Find where the given text appears and provide that cell's center as (x, y) coordinate. 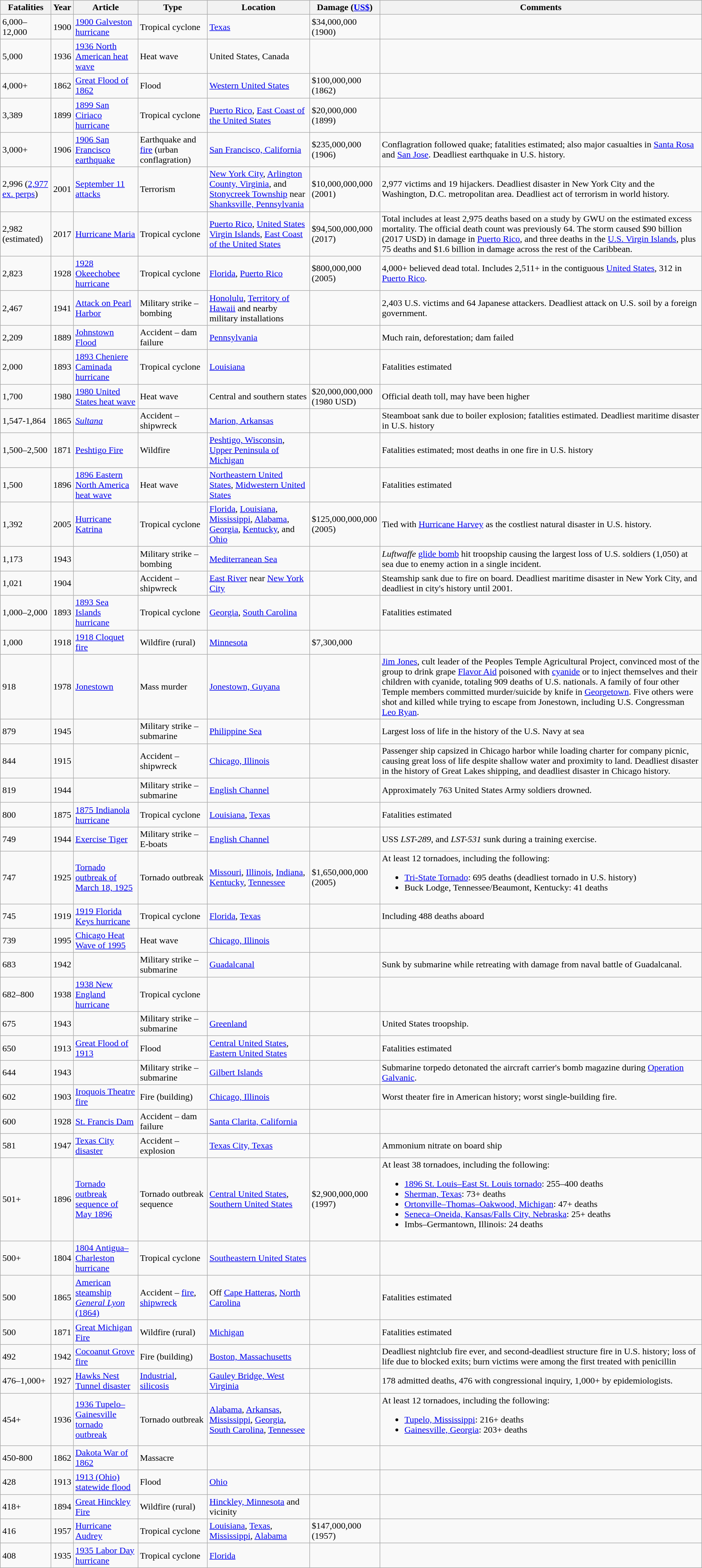
Steamboat sank due to boiler explosion; fatalities estimated. Deadliest maritime disaster in U.S. history (541, 421)
Conflagration followed quake; fatalities estimated; also major casualties in Santa Rosa and San Jose. Deadliest earthquake in U.S. history. (541, 150)
Largest loss of life in the history of the U.S. Navy at sea (541, 731)
1915 (62, 761)
Southeastern United States (259, 1258)
1804 (62, 1258)
Peshtigo, Wisconsin, Upper Peninsula of Michigan (259, 450)
918 (26, 687)
Hawks Nest Tunnel disaster (105, 1381)
Florida, Louisiana, Mississippi, Alabama, Georgia, Kentucky, and Ohio (259, 524)
Hurricane Katrina (105, 524)
844 (26, 761)
Wildfire (172, 450)
1893 Cheniere Caminada hurricane (105, 367)
Article (105, 7)
1918 Cloquet fire (105, 642)
Johnstown Flood (105, 337)
Off Cape Hatteras, North Carolina (259, 1297)
602 (26, 1097)
1928 Okeechobee hurricane (105, 273)
1913 (Ohio) statewide flood (105, 1483)
Boston, Massachusetts (259, 1357)
Jonestown (105, 687)
Central United States, Southern United States (259, 1199)
416 (26, 1531)
Gauley Bridge, West Virginia (259, 1381)
1,547-1,864 (26, 421)
Military strike – E-boats (172, 839)
454+ (26, 1420)
1938 New England hurricane (105, 994)
$2,900,000,000(1997) (345, 1199)
1,700 (26, 396)
Northeastern United States, Midwestern United States (259, 485)
1936 Tupelo–Gainesville tornado outbreak (105, 1420)
United States, Canada (259, 56)
1,000 (26, 642)
Pennsylvania (259, 337)
500+ (26, 1258)
644 (26, 1072)
Type (172, 7)
Florida (259, 1555)
408 (26, 1555)
Texas City, Texas (259, 1146)
1927 (62, 1381)
879 (26, 731)
Western United States (259, 85)
Worst theater fire in American history; worst single-building fire. (541, 1097)
Puerto Rico, East Coast of the United States (259, 115)
Marion, Arkansas (259, 421)
Jonestown, Guyana (259, 687)
747 (26, 877)
Hurricane Audrey (105, 1531)
$10,000,000,000(2001) (345, 189)
1995 (62, 940)
1900 (62, 27)
Including 488 deaths aboard (541, 916)
1,021 (26, 583)
1875 Indianola hurricane (105, 814)
1947 (62, 1146)
Iroquois Theatre fire (105, 1097)
1941 (62, 308)
Much rain, deforestation; dam failed (541, 337)
Ohio (259, 1483)
Tornado outbreak sequence (172, 1199)
Damage (US$) (345, 7)
Santa Clarita, California (259, 1121)
6,000–12,000 (26, 27)
1889 (62, 337)
600 (26, 1121)
East River near New York City (259, 583)
Georgia, South Carolina (259, 613)
739 (26, 940)
2001 (62, 189)
Texas City disaster (105, 1146)
$147,000,000(1957) (345, 1531)
682–800 (26, 994)
1919 (62, 916)
Tied with Hurricane Harvey as the costliest natural disaster in U.S. history. (541, 524)
1919 Florida Keys hurricane (105, 916)
Great Flood of 1913 (105, 1048)
2,982 (estimated) (26, 234)
$7,300,000 (345, 642)
Massacre (172, 1458)
$20,000,000,000(1980 USD) (345, 396)
1899 (62, 115)
Sunk by submarine while retreating with damage from naval battle of Guadalcanal. (541, 965)
Sultana (105, 421)
Dakota War of 1862 (105, 1458)
683 (26, 965)
Michigan (259, 1332)
1935 Labor Day hurricane (105, 1555)
Chicago Heat Wave of 1995 (105, 940)
Puerto Rico, United States Virgin Islands, East Coast of the United States (259, 234)
1804 Antigua–Charleston hurricane (105, 1258)
Exercise Tiger (105, 839)
581 (26, 1146)
1918 (62, 642)
800 (26, 814)
Steamship sank due to fire on board. Deadliest maritime disaster in New York City, and deadliest in city's history until 2001. (541, 583)
Submarine torpedo detonated the aircraft carrier's bomb magazine during Operation Galvanic. (541, 1072)
Cocoanut Grove fire (105, 1357)
2,209 (26, 337)
Greenland (259, 1024)
1935 (62, 1555)
450-800 (26, 1458)
819 (26, 790)
$100,000,000(1862) (345, 85)
Fatalities (26, 7)
Central and southern states (259, 396)
1904 (62, 583)
1945 (62, 731)
$20,000,000(1899) (345, 115)
2005 (62, 524)
Mediterranean Sea (259, 559)
1,173 (26, 559)
178 admitted deaths, 476 with congressional inquiry, 1,000+ by epidemiologists. (541, 1381)
Alabama, Arkansas, Mississippi, Georgia, South Carolina, Tennessee (259, 1420)
Louisiana, Texas, Mississippi, Alabama (259, 1531)
3,000+ (26, 150)
Hinckley, Minnesota and vicinity (259, 1507)
Tornado outbreak sequence of May 1896 (105, 1199)
1938 (62, 994)
Fatalities estimated; most deaths in one fire in U.S. history (541, 450)
2,996 (2,977 ex. perps) (26, 189)
Florida, Puerto Rico (259, 273)
5,000 (26, 56)
3,389 (26, 115)
Louisiana (259, 367)
1,500–2,500 (26, 450)
Central United States, Eastern United States (259, 1048)
Minnesota (259, 642)
Texas (259, 27)
Gilbert Islands (259, 1072)
476–1,000+ (26, 1381)
428 (26, 1483)
September 11 attacks (105, 189)
1875 (62, 814)
Hurricane Maria (105, 234)
Ammonium nitrate on board ship (541, 1146)
St. Francis Dam (105, 1121)
1896 Eastern North America heat wave (105, 485)
1936 North American heat wave (105, 56)
1906 (62, 150)
Great Flood of 1862 (105, 85)
1978 (62, 687)
Comments (541, 7)
$800,000,000(2005) (345, 273)
1893 Sea Islands hurricane (105, 613)
Mass murder (172, 687)
749 (26, 839)
Florida, Texas (259, 916)
$125,000,000,000(2005) (345, 524)
Terrorism (172, 189)
Tornado outbreak of March 18, 1925 (105, 877)
745 (26, 916)
650 (26, 1048)
Industrial, silicosis (172, 1381)
1980 United States heat wave (105, 396)
Philippine Sea (259, 731)
418+ (26, 1507)
Official death toll, may have been higher (541, 396)
Great Michigan Fire (105, 1332)
1957 (62, 1531)
USS LST-289, and LST-531 sunk during a training exercise. (541, 839)
Approximately 763 United States Army soldiers drowned. (541, 790)
$34,000,000 (1900) (345, 27)
American steamship General Lyon (1864) (105, 1297)
San Francisco, California (259, 150)
2,823 (26, 273)
1,000–2,000 (26, 613)
4,000+ believed dead total. Includes 2,511+ in the contiguous United States, 312 in Puerto Rico. (541, 273)
1900 Galveston hurricane (105, 27)
$235,000,000(1906) (345, 150)
Accident – fire, shipwreck (172, 1297)
Great Hinckley Fire (105, 1507)
675 (26, 1024)
2,403 U.S. victims and 64 Japanese attackers. Deadliest attack on U.S. soil by a foreign government. (541, 308)
2,467 (26, 308)
Peshtigo Fire (105, 450)
2017 (62, 234)
$94,500,000,000(2017) (345, 234)
Location (259, 7)
Accident – explosion (172, 1146)
Year (62, 7)
1899 San Ciriaco hurricane (105, 115)
4,000+ (26, 85)
2,000 (26, 367)
$1,650,000,000(2005) (345, 877)
Guadalcanal (259, 965)
Luftwaffe glide bomb hit troopship causing the largest loss of U.S. soldiers (1,050) at sea due to enemy action in a single incident. (541, 559)
Attack on Pearl Harbor (105, 308)
1894 (62, 1507)
1980 (62, 396)
Louisiana, Texas (259, 814)
At least 12 tornadoes, including the following:Tupelo, Mississippi: 216+ deathsGainesville, Georgia: 203+ deaths (541, 1420)
1906 San Francisco earthquake (105, 150)
New York City, Arlington County, Virginia, and Stonycreek Township near Shanksville, Pennsylvania (259, 189)
United States troopship. (541, 1024)
1,392 (26, 524)
501+ (26, 1199)
Missouri, Illinois, Indiana, Kentucky, Tennessee (259, 877)
1903 (62, 1097)
1,500 (26, 485)
Earthquake and fire (urban conflagration) (172, 150)
Honolulu, Territory of Hawaii and nearby military installations (259, 308)
492 (26, 1357)
1925 (62, 877)
